Return (x, y) of the center of cell containing provided text 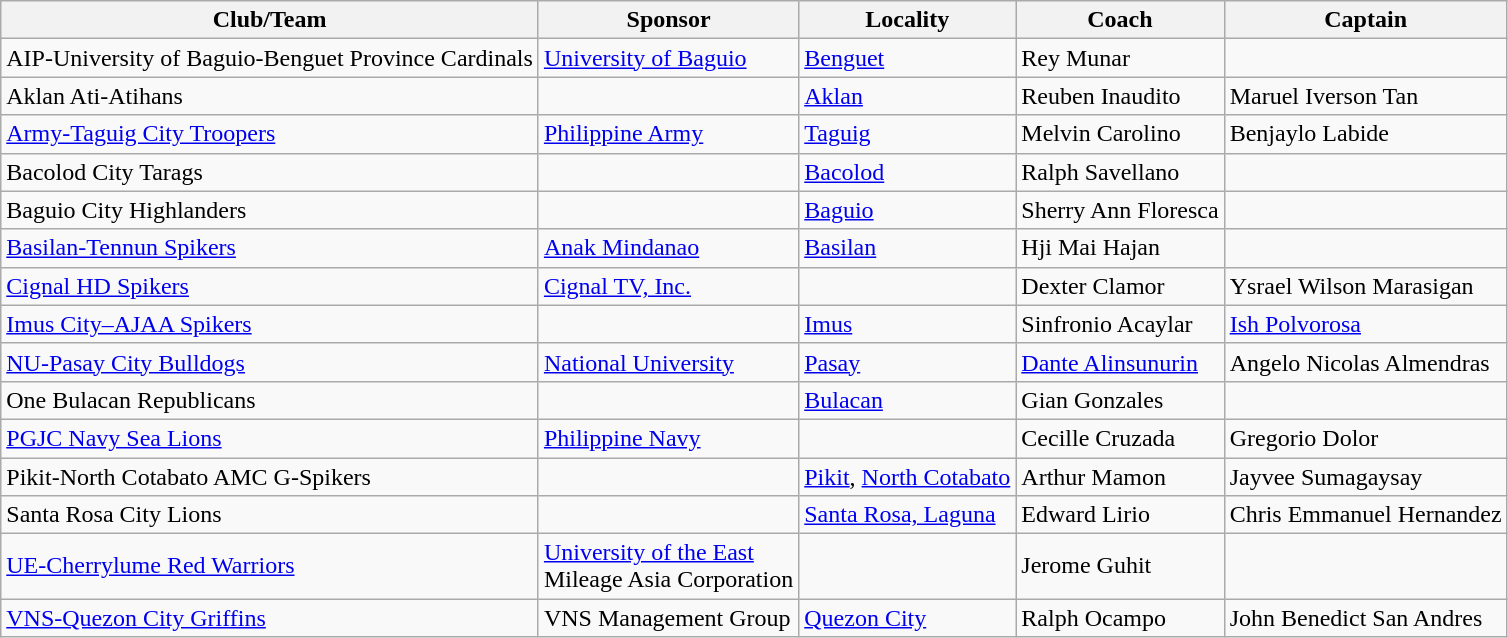
Bacolod City Tarags (270, 172)
Jerome Guhit (1120, 566)
Jayvee Sumagaysay (1366, 477)
Coach (1120, 20)
University of the EastMileage Asia Corporation (668, 566)
Bacolod (908, 172)
Reuben Inaudito (1120, 96)
Angelo Nicolas Almendras (1366, 362)
Cecille Cruzada (1120, 438)
University of Baguio (668, 58)
One Bulacan Republicans (270, 400)
Benjaylo Labide (1366, 134)
Aklan Ati-Atihans (270, 96)
Anak Mindanao (668, 248)
Sherry Ann Floresca (1120, 210)
Ish Polvorosa (1366, 324)
Edward Lirio (1120, 515)
Pikit-North Cotabato AMC G-Spikers (270, 477)
NU-Pasay City Bulldogs (270, 362)
Quezon City (908, 618)
Baguio City Highlanders (270, 210)
AIP-University of Baguio-Benguet Province Cardinals (270, 58)
Hji Mai Hajan (1120, 248)
Dante Alinsunurin (1120, 362)
Cignal TV, Inc. (668, 286)
John Benedict San Andres (1366, 618)
Locality (908, 20)
Aklan (908, 96)
Pasay (908, 362)
Sponsor (668, 20)
Ysrael Wilson Marasigan (1366, 286)
Philippine Army (668, 134)
Army-Taguig City Troopers (270, 134)
Santa Rosa, Laguna (908, 515)
Taguig (908, 134)
Dexter Clamor (1120, 286)
Sinfronio Acaylar (1120, 324)
Ralph Ocampo (1120, 618)
Santa Rosa City Lions (270, 515)
Basilan-Tennun Spikers (270, 248)
Gregorio Dolor (1366, 438)
Club/Team (270, 20)
Captain (1366, 20)
Imus City–AJAA Spikers (270, 324)
Benguet (908, 58)
VNS-Quezon City Griffins (270, 618)
VNS Management Group (668, 618)
Imus (908, 324)
UE-Cherrylume Red Warriors (270, 566)
Ralph Savellano (1120, 172)
PGJC Navy Sea Lions (270, 438)
Rey Munar (1120, 58)
Chris Emmanuel Hernandez (1366, 515)
Melvin Carolino (1120, 134)
Baguio (908, 210)
Maruel Iverson Tan (1366, 96)
Philippine Navy (668, 438)
Gian Gonzales (1120, 400)
Arthur Mamon (1120, 477)
Bulacan (908, 400)
Cignal HD Spikers (270, 286)
National University (668, 362)
Pikit, North Cotabato (908, 477)
Basilan (908, 248)
